From the cell containing the given text, extract its center point as (x, y) coordinate. 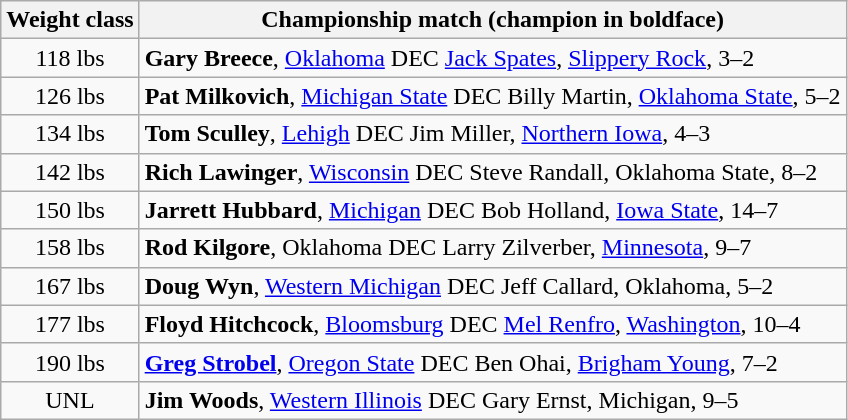
Championship match (champion in boldface) (492, 20)
190 lbs (70, 362)
167 lbs (70, 286)
Tom Sculley, Lehigh DEC Jim Miller, Northern Iowa, 4–3 (492, 134)
Pat Milkovich, Michigan State DEC Billy Martin, Oklahoma State, 5–2 (492, 96)
Jim Woods, Western Illinois DEC Gary Ernst, Michigan, 9–5 (492, 400)
Weight class (70, 20)
Jarrett Hubbard, Michigan DEC Bob Holland, Iowa State, 14–7 (492, 210)
UNL (70, 400)
Greg Strobel, Oregon State DEC Ben Ohai, Brigham Young, 7–2 (492, 362)
150 lbs (70, 210)
134 lbs (70, 134)
142 lbs (70, 172)
Rich Lawinger, Wisconsin DEC Steve Randall, Oklahoma State, 8–2 (492, 172)
Gary Breece, Oklahoma DEC Jack Spates, Slippery Rock, 3–2 (492, 58)
Floyd Hitchcock, Bloomsburg DEC Mel Renfro, Washington, 10–4 (492, 324)
Rod Kilgore, Oklahoma DEC Larry Zilverber, Minnesota, 9–7 (492, 248)
118 lbs (70, 58)
126 lbs (70, 96)
177 lbs (70, 324)
Doug Wyn, Western Michigan DEC Jeff Callard, Oklahoma, 5–2 (492, 286)
158 lbs (70, 248)
